Provide the (X, Y) coordinate of the cell's center where the given text is located.  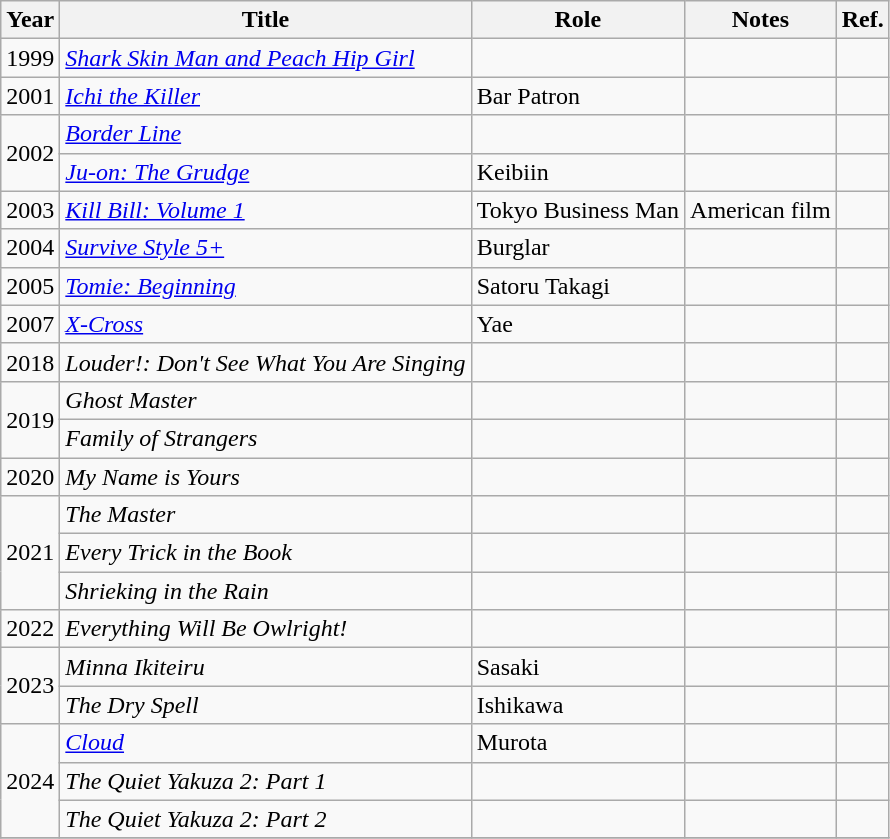
My Name is Yours (266, 477)
The Quiet Yakuza 2: Part 1 (266, 781)
Sasaki (578, 667)
Keibiin (578, 172)
Year (30, 20)
Role (578, 20)
2007 (30, 324)
Burglar (578, 248)
Minna Ikiteiru (266, 667)
Every Trick in the Book (266, 553)
Louder!: Don't See What You Are Singing (266, 362)
Border Line (266, 134)
The Master (266, 515)
Bar Patron (578, 96)
Notes (761, 20)
The Dry Spell (266, 705)
2018 (30, 362)
American film (761, 210)
2023 (30, 686)
Title (266, 20)
Ref. (862, 20)
Everything Will Be Owlright! (266, 629)
Ishikawa (578, 705)
Tomie: Beginning (266, 286)
Ju-on: The Grudge (266, 172)
Shrieking in the Rain (266, 591)
Yae (578, 324)
2019 (30, 419)
Ghost Master (266, 400)
Murota (578, 743)
Tokyo Business Man (578, 210)
2004 (30, 248)
2001 (30, 96)
Ichi the Killer (266, 96)
Shark Skin Man and Peach Hip Girl (266, 58)
Survive Style 5+ (266, 248)
2021 (30, 553)
1999 (30, 58)
Kill Bill: Volume 1 (266, 210)
The Quiet Yakuza 2: Part 2 (266, 819)
Cloud (266, 743)
X-Cross (266, 324)
Satoru Takagi (578, 286)
2005 (30, 286)
2020 (30, 477)
Family of Strangers (266, 438)
2003 (30, 210)
2022 (30, 629)
2002 (30, 153)
2024 (30, 781)
